Provide the (x, y) coordinate of the cell's center where the given text is located.  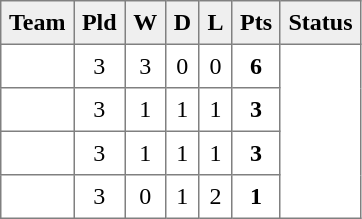
L (216, 23)
Pts (256, 23)
D (182, 23)
Pld (100, 23)
W (145, 23)
2 (216, 197)
6 (256, 66)
Team (38, 23)
Status (320, 23)
